For the text-containing cell, return its midpoint in (X, Y) coordinate format. 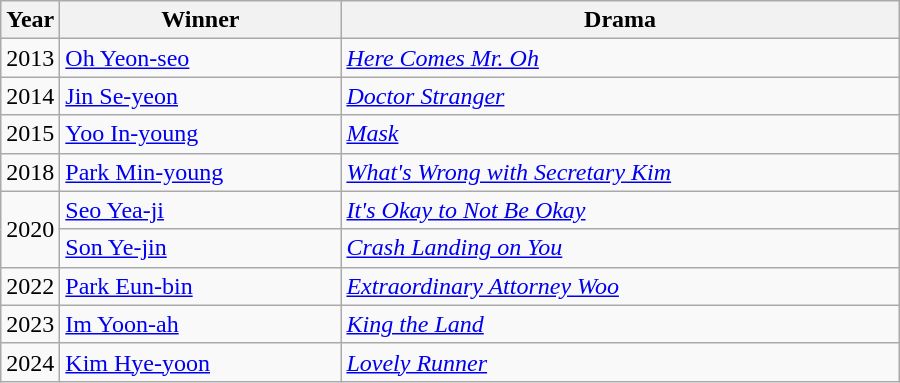
Oh Yeon-seo (200, 58)
Seo Yea-ji (200, 210)
Extraordinary Attorney Woo (620, 286)
Kim Hye-yoon (200, 362)
Park Eun-bin (200, 286)
Crash Landing on You (620, 248)
2023 (30, 324)
Im Yoon-ah (200, 324)
Son Ye-jin (200, 248)
2018 (30, 172)
Year (30, 20)
King the Land (620, 324)
2022 (30, 286)
2014 (30, 96)
2015 (30, 134)
2020 (30, 229)
Jin Se-yeon (200, 96)
Here Comes Mr. Oh (620, 58)
What's Wrong with Secretary Kim (620, 172)
Doctor Stranger (620, 96)
2013 (30, 58)
2024 (30, 362)
Lovely Runner (620, 362)
Mask (620, 134)
It's Okay to Not Be Okay (620, 210)
Park Min-young (200, 172)
Drama (620, 20)
Yoo In-young (200, 134)
Winner (200, 20)
